Pinpoint the cell where the given text exists, returning its [X, Y] midpoint coordinate. 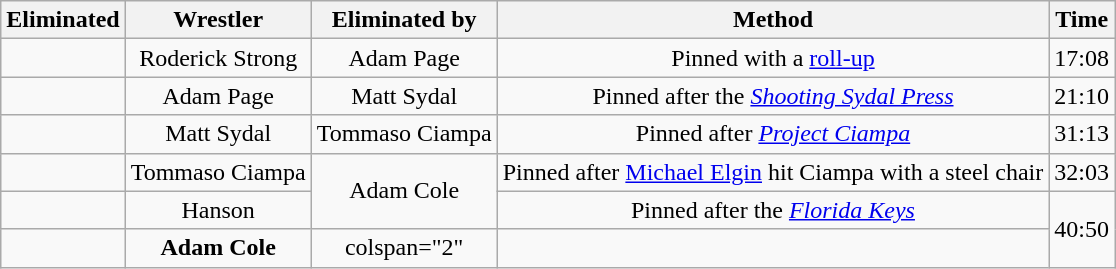
Method [773, 20]
Eliminated [63, 20]
Pinned with a roll-up [773, 58]
Pinned after the Florida Keys [773, 210]
21:10 [1082, 96]
40:50 [1082, 229]
32:03 [1082, 172]
31:13 [1082, 134]
Pinned after Project Ciampa [773, 134]
Pinned after Michael Elgin hit Ciampa with a steel chair [773, 172]
Pinned after the Shooting Sydal Press [773, 96]
17:08 [1082, 58]
Time [1082, 20]
Wrestler [218, 20]
Hanson [218, 210]
Roderick Strong [218, 58]
colspan="2" [404, 248]
Eliminated by [404, 20]
